Provide the [X, Y] coordinate of the cell's center where the given text is located.  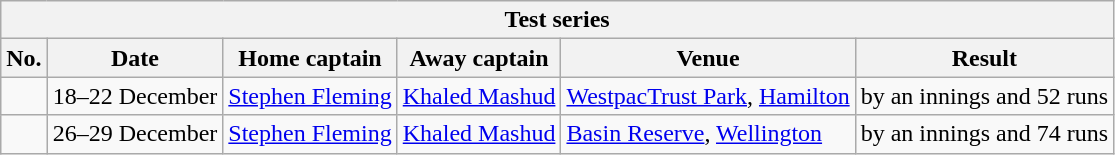
Venue [708, 58]
by an innings and 74 runs [984, 134]
Date [135, 58]
Home captain [310, 58]
by an innings and 52 runs [984, 96]
Result [984, 58]
Away captain [479, 58]
18–22 December [135, 96]
No. [24, 58]
WestpacTrust Park, Hamilton [708, 96]
26–29 December [135, 134]
Test series [558, 20]
Basin Reserve, Wellington [708, 134]
